Extract the (x, y) coordinate from the center of the cell holding the provided text.  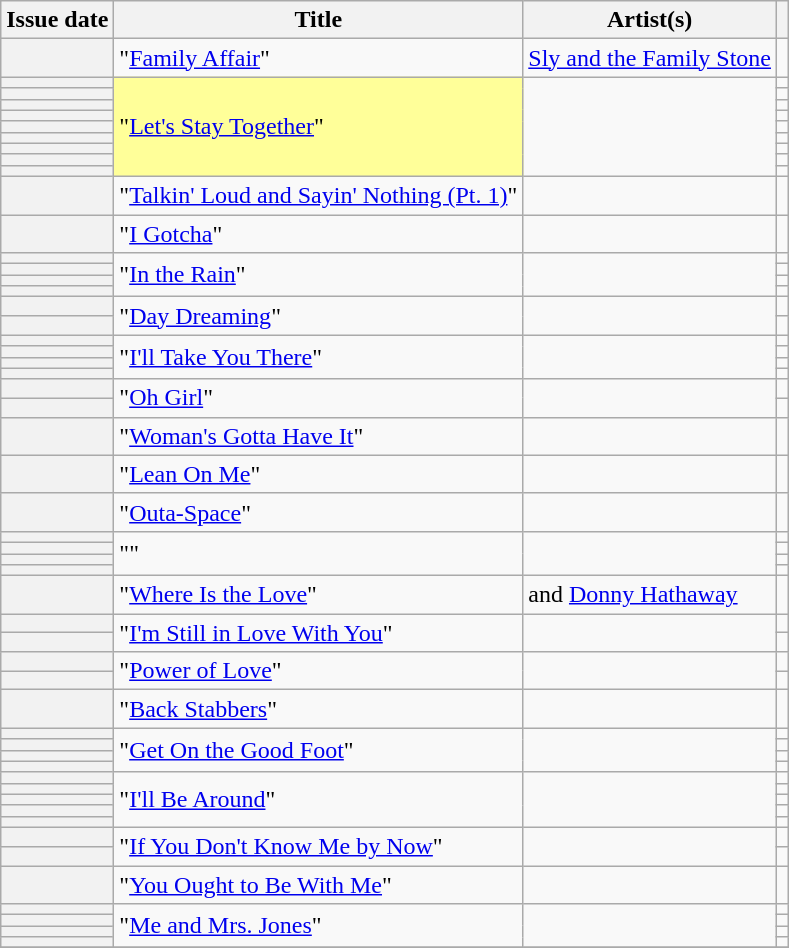
"Back Stabbers" (318, 709)
"I'll Be Around" (318, 800)
"Talkin' Loud and Sayin' Nothing (Pt. 1)" (318, 195)
"Day Dreaming" (318, 316)
"If You Don't Know Me by Now" (318, 846)
"Me and Mrs. Jones" (318, 926)
"In the Rain" (318, 275)
"You Ought to Be With Me" (318, 885)
"" (318, 553)
"Let's Stay Together" (318, 127)
"Outa-Space" (318, 512)
Sly and the Family Stone (650, 58)
"I'm Still in Love With You" (318, 633)
"Where Is the Love" (318, 595)
"Get On the Good Foot" (318, 750)
Artist(s) (650, 20)
Title (318, 20)
Issue date (58, 20)
"Power of Love" (318, 671)
"Woman's Gotta Have It" (318, 436)
and Donny Hathaway (650, 595)
"I'll Take You There" (318, 357)
"Family Affair" (318, 58)
"Lean On Me" (318, 474)
"Oh Girl" (318, 398)
"I Gotcha" (318, 233)
